Find where the given text appears and provide that cell's center as (X, Y) coordinate. 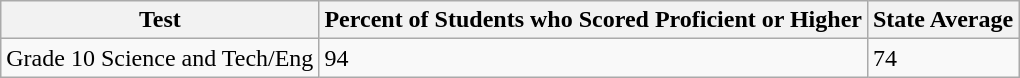
Test (160, 20)
Grade 10 Science and Tech/Eng (160, 58)
94 (594, 58)
74 (942, 58)
Percent of Students who Scored Proficient or Higher (594, 20)
State Average (942, 20)
